Determine the [X, Y] coordinate at the center of the cell enclosing the given text.  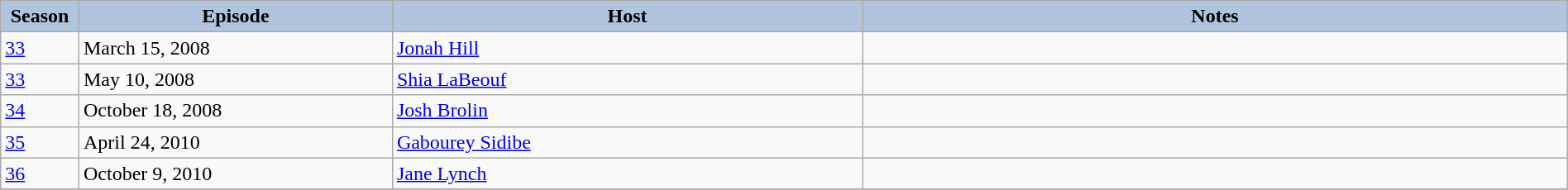
Season [40, 17]
October 9, 2010 [235, 173]
Josh Brolin [627, 111]
Shia LaBeouf [627, 79]
April 24, 2010 [235, 142]
Gabourey Sidibe [627, 142]
34 [40, 111]
March 15, 2008 [235, 48]
Jane Lynch [627, 173]
Host [627, 17]
36 [40, 173]
May 10, 2008 [235, 79]
35 [40, 142]
Notes [1216, 17]
October 18, 2008 [235, 111]
Jonah Hill [627, 48]
Episode [235, 17]
